For the text-containing cell, return its midpoint in [x, y] coordinate format. 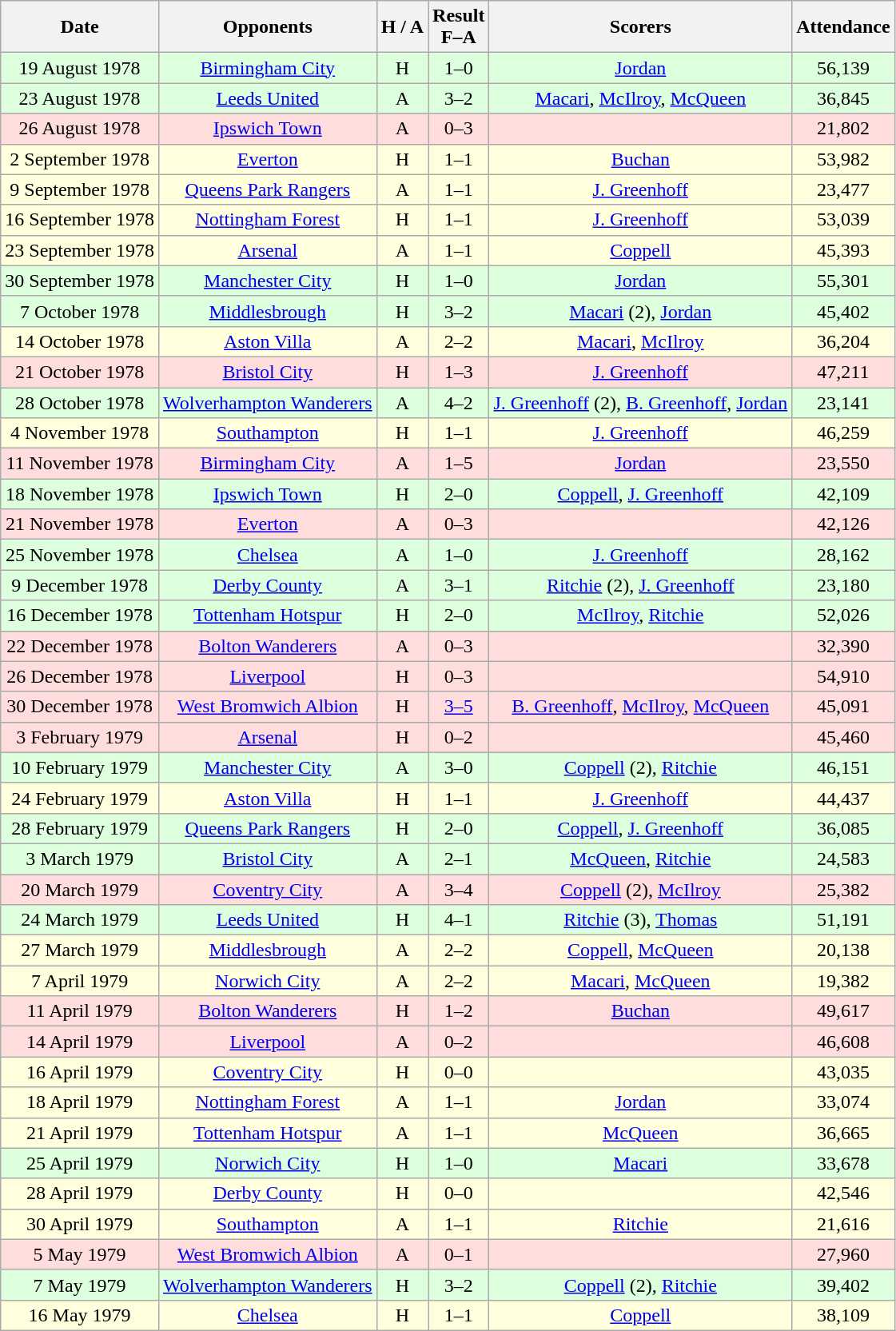
21 November 1978 [80, 524]
11 November 1978 [80, 464]
45,091 [843, 707]
3 February 1979 [80, 737]
16 April 1979 [80, 1072]
23,477 [843, 189]
16 September 1978 [80, 220]
30 September 1978 [80, 281]
30 December 1978 [80, 707]
Opponents [267, 27]
11 April 1979 [80, 1011]
7 October 1978 [80, 311]
Scorers [641, 27]
Macari (2), Jordan [641, 311]
Coppell (2), McIlroy [641, 890]
4–1 [459, 920]
27,960 [843, 1254]
14 April 1979 [80, 1042]
18 April 1979 [80, 1102]
21 April 1979 [80, 1133]
23 August 1978 [80, 98]
55,301 [843, 281]
3–0 [459, 767]
Macari [641, 1163]
45,393 [843, 250]
36,845 [843, 98]
53,039 [843, 220]
J. Greenhoff (2), B. Greenhoff, Jordan [641, 402]
22 December 1978 [80, 646]
0–1 [459, 1254]
16 May 1979 [80, 1315]
McQueen [641, 1133]
18 November 1978 [80, 494]
20 March 1979 [80, 890]
21 October 1978 [80, 372]
27 March 1979 [80, 950]
Attendance [843, 27]
26 December 1978 [80, 676]
ResultF–A [459, 27]
25 November 1978 [80, 555]
39,402 [843, 1285]
H / A [402, 27]
5 May 1979 [80, 1254]
28 October 1978 [80, 402]
23,180 [843, 585]
28 April 1979 [80, 1194]
B. Greenhoff, McIlroy, McQueen [641, 707]
25,382 [843, 890]
20,138 [843, 950]
3–1 [459, 585]
14 October 1978 [80, 341]
42,109 [843, 494]
54,910 [843, 676]
43,035 [843, 1072]
24 March 1979 [80, 920]
Ritchie [641, 1224]
45,460 [843, 737]
46,259 [843, 433]
4 November 1978 [80, 433]
42,126 [843, 524]
7 April 1979 [80, 981]
1–5 [459, 464]
49,617 [843, 1011]
24,583 [843, 859]
23,550 [843, 464]
2–1 [459, 859]
19,382 [843, 981]
36,665 [843, 1133]
46,151 [843, 767]
McIlroy, Ritchie [641, 616]
53,982 [843, 159]
1–3 [459, 372]
42,546 [843, 1194]
45,402 [843, 311]
21,802 [843, 129]
44,437 [843, 798]
46,608 [843, 1042]
21,616 [843, 1224]
28 February 1979 [80, 828]
Date [80, 27]
3–5 [459, 707]
36,085 [843, 828]
52,026 [843, 616]
32,390 [843, 646]
2 September 1978 [80, 159]
33,678 [843, 1163]
36,204 [843, 341]
47,211 [843, 372]
33,074 [843, 1102]
56,139 [843, 68]
9 September 1978 [80, 189]
28,162 [843, 555]
Macari, McQueen [641, 981]
38,109 [843, 1315]
23,141 [843, 402]
Macari, McIlroy, McQueen [641, 98]
Ritchie (2), J. Greenhoff [641, 585]
10 February 1979 [80, 767]
23 September 1978 [80, 250]
9 December 1978 [80, 585]
Coppell, McQueen [641, 950]
1–2 [459, 1011]
30 April 1979 [80, 1224]
Macari, McIlroy [641, 341]
26 August 1978 [80, 129]
3 March 1979 [80, 859]
25 April 1979 [80, 1163]
19 August 1978 [80, 68]
McQueen, Ritchie [641, 859]
24 February 1979 [80, 798]
3–4 [459, 890]
Ritchie (3), Thomas [641, 920]
4–2 [459, 402]
7 May 1979 [80, 1285]
51,191 [843, 920]
16 December 1978 [80, 616]
